Provide the (x, y) coordinate of the cell's center where the given text is located.  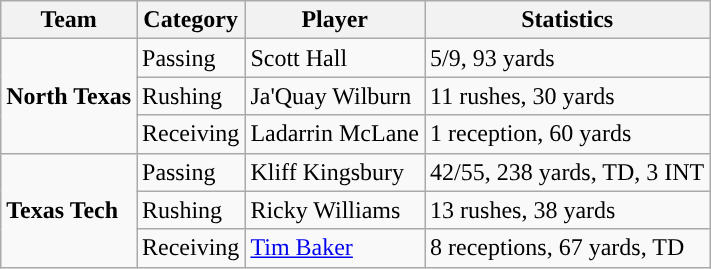
Ja'Quay Wilburn (335, 96)
Kliff Kingsbury (335, 172)
42/55, 238 yards, TD, 3 INT (568, 172)
Player (335, 20)
Scott Hall (335, 58)
13 rushes, 38 yards (568, 210)
Tim Baker (335, 248)
11 rushes, 30 yards (568, 96)
Category (190, 20)
1 reception, 60 yards (568, 134)
Ladarrin McLane (335, 134)
8 receptions, 67 yards, TD (568, 248)
Statistics (568, 20)
5/9, 93 yards (568, 58)
Team (69, 20)
Texas Tech (69, 210)
North Texas (69, 96)
Ricky Williams (335, 210)
